Provide the [X, Y] coordinate of the cell's center where the given text is located.  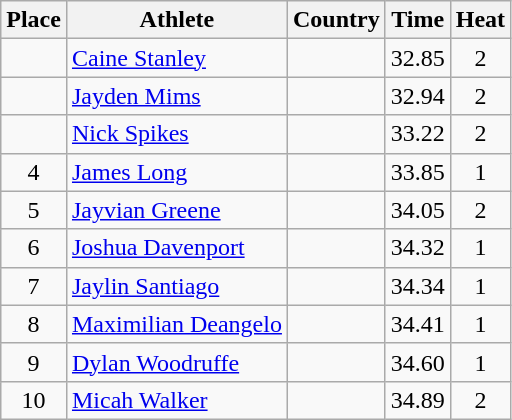
Jaylin Santiago [176, 286]
32.85 [418, 58]
34.41 [418, 324]
34.60 [418, 362]
6 [34, 248]
33.22 [418, 134]
Country [336, 20]
34.34 [418, 286]
4 [34, 172]
7 [34, 286]
34.32 [418, 248]
Time [418, 20]
Dylan Woodruffe [176, 362]
5 [34, 210]
Joshua Davenport [176, 248]
James Long [176, 172]
34.89 [418, 400]
Nick Spikes [176, 134]
33.85 [418, 172]
Athlete [176, 20]
8 [34, 324]
9 [34, 362]
Caine Stanley [176, 58]
10 [34, 400]
32.94 [418, 96]
Micah Walker [176, 400]
Jayden Mims [176, 96]
34.05 [418, 210]
Maximilian Deangelo [176, 324]
Jayvian Greene [176, 210]
Heat [480, 20]
Place [34, 20]
